Search for the cell housing the specified text and yield its [x, y] center coordinate. 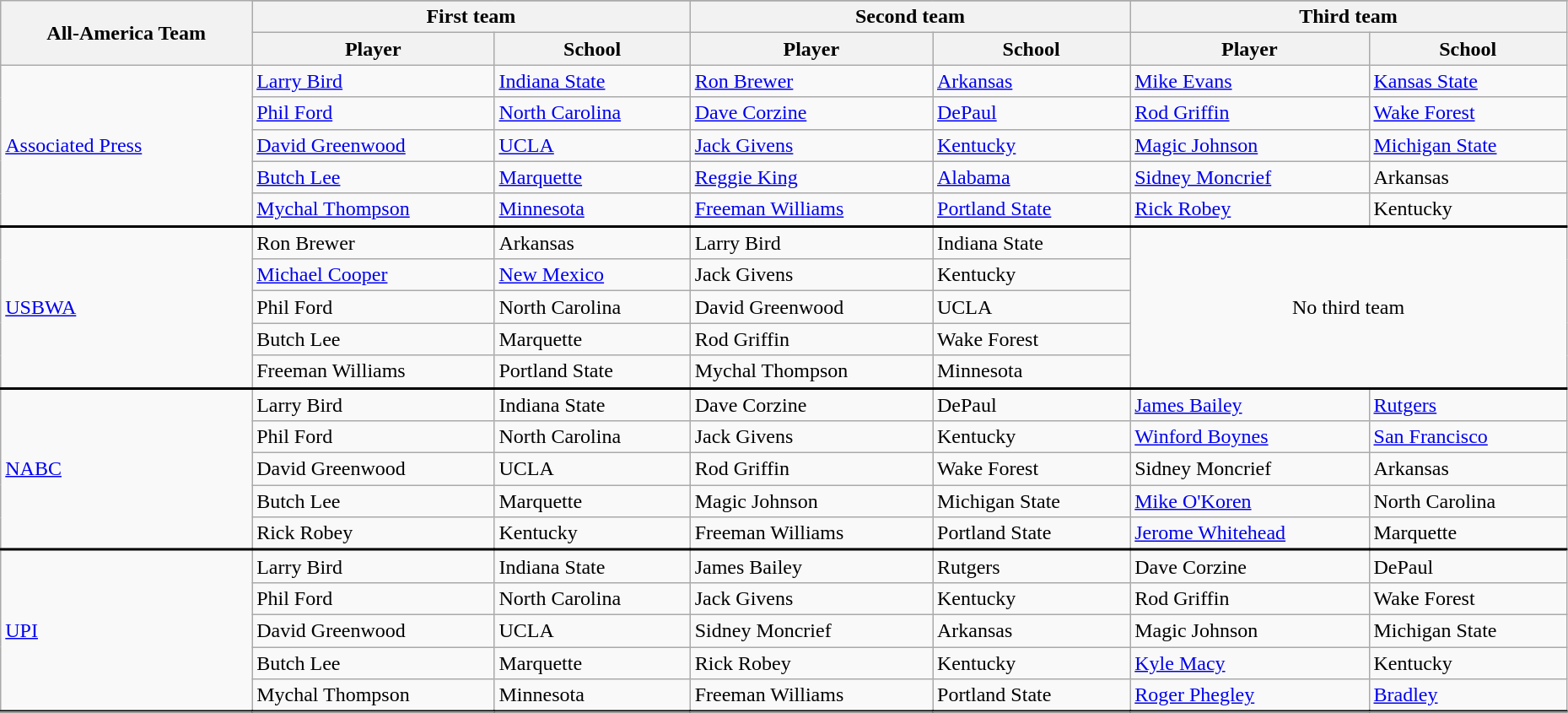
Jerome Whitehead [1250, 533]
New Mexico [592, 275]
Associated Press [127, 145]
Alabama [1032, 177]
Mike Evans [1250, 81]
No third team [1349, 307]
Bradley [1468, 695]
Michael Cooper [373, 275]
USBWA [127, 307]
San Francisco [1468, 437]
All-America Team [127, 33]
Roger Phegley [1250, 695]
Winford Boynes [1250, 437]
UPI [127, 631]
Mike O'Koren [1250, 501]
Third team [1349, 17]
First team [471, 17]
Reggie King [811, 177]
Kansas State [1468, 81]
Second team [910, 17]
Kyle Macy [1250, 662]
NABC [127, 469]
